Identify which cell holds the provided text, then report its [X, Y] central coordinate. 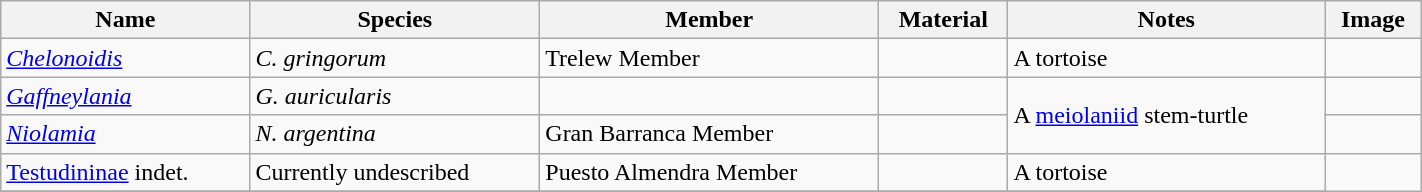
G. auricularis [395, 96]
Species [395, 20]
Notes [1166, 20]
Image [1372, 20]
Gaffneylania [126, 96]
Name [126, 20]
Puesto Almendra Member [710, 172]
Member [710, 20]
Gran Barranca Member [710, 134]
Testudininae indet. [126, 172]
Chelonoidis [126, 58]
Currently undescribed [395, 172]
Material [944, 20]
N. argentina [395, 134]
A meiolaniid stem-turtle [1166, 115]
C. gringorum [395, 58]
Trelew Member [710, 58]
Niolamia [126, 134]
